Output the [X, Y] coordinate of the center of the cell containing the given text.  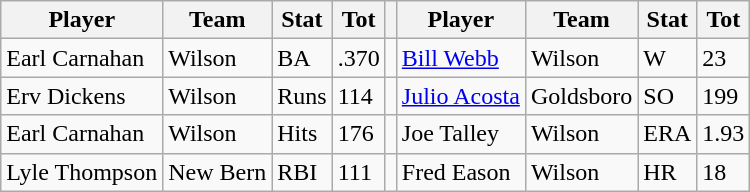
BA [302, 58]
Bill Webb [460, 58]
Runs [302, 96]
ERA [668, 134]
18 [724, 172]
W [668, 58]
Joe Talley [460, 134]
New Bern [218, 172]
199 [724, 96]
Erv Dickens [82, 96]
RBI [302, 172]
Hits [302, 134]
176 [358, 134]
23 [724, 58]
HR [668, 172]
SO [668, 96]
Goldsboro [581, 96]
Julio Acosta [460, 96]
114 [358, 96]
Fred Eason [460, 172]
111 [358, 172]
Lyle Thompson [82, 172]
1.93 [724, 134]
.370 [358, 58]
